Search for the cell housing the specified text and yield its [X, Y] center coordinate. 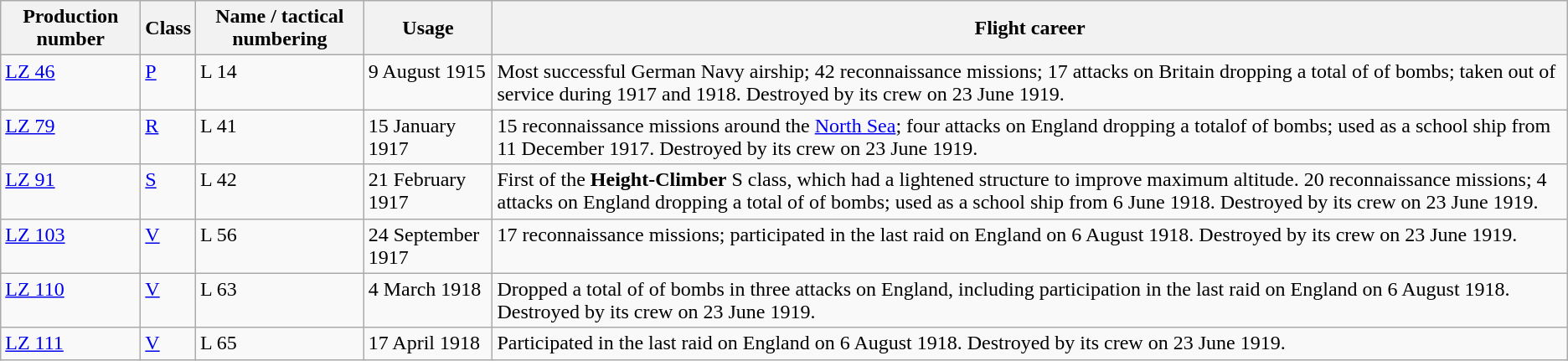
LZ 111 [70, 343]
9 August 1915 [428, 82]
R [168, 137]
Name / tactical numbering [280, 28]
17 April 1918 [428, 343]
L 63 [280, 300]
LZ 110 [70, 300]
L 41 [280, 137]
LZ 46 [70, 82]
4 March 1918 [428, 300]
Participated in the last raid on England on 6 August 1918. Destroyed by its crew on 23 June 1919. [1030, 343]
L 56 [280, 246]
LZ 91 [70, 191]
Production number [70, 28]
L 42 [280, 191]
S [168, 191]
P [168, 82]
21 February 1917 [428, 191]
Class [168, 28]
LZ 103 [70, 246]
Usage [428, 28]
24 September 1917 [428, 246]
L 14 [280, 82]
15 January 1917 [428, 137]
L 65 [280, 343]
17 reconnaissance missions; participated in the last raid on England on 6 August 1918. Destroyed by its crew on 23 June 1919. [1030, 246]
LZ 79 [70, 137]
Flight career [1030, 28]
